Extract the [x, y] coordinate from the center of the cell holding the provided text.  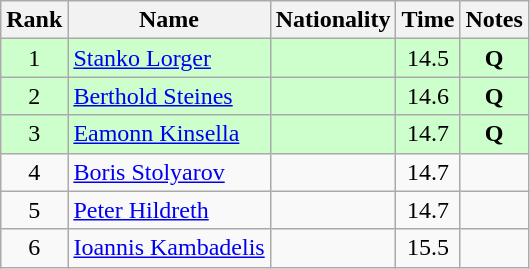
4 [34, 172]
Ioannis Kambadelis [169, 248]
15.5 [428, 248]
Peter Hildreth [169, 210]
Boris Stolyarov [169, 172]
5 [34, 210]
2 [34, 96]
Notes [494, 20]
3 [34, 134]
14.5 [428, 58]
Nationality [333, 20]
1 [34, 58]
Berthold Steines [169, 96]
14.6 [428, 96]
Stanko Lorger [169, 58]
Eamonn Kinsella [169, 134]
6 [34, 248]
Time [428, 20]
Name [169, 20]
Rank [34, 20]
